Extract the (x, y) coordinate from the center of the cell holding the provided text.  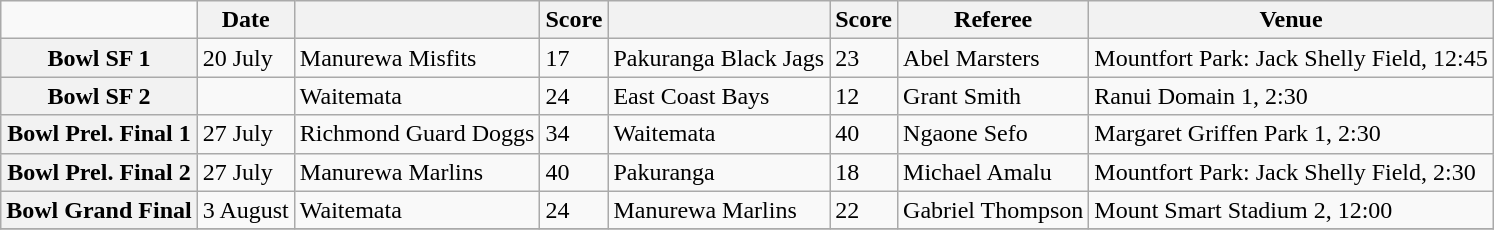
Ngaone Sefo (994, 134)
12 (864, 96)
Bowl SF 2 (99, 96)
3 August (246, 210)
Bowl Prel. Final 2 (99, 172)
Manurewa Misfits (417, 58)
Mount Smart Stadium 2, 12:00 (1291, 210)
Ranui Domain 1, 2:30 (1291, 96)
Richmond Guard Doggs (417, 134)
East Coast Bays (719, 96)
17 (574, 58)
Bowl Prel. Final 1 (99, 134)
Date (246, 20)
Grant Smith (994, 96)
Margaret Griffen Park 1, 2:30 (1291, 134)
Gabriel Thompson (994, 210)
Bowl Grand Final (99, 210)
18 (864, 172)
Pakuranga Black Jags (719, 58)
Michael Amalu (994, 172)
23 (864, 58)
34 (574, 134)
Abel Marsters (994, 58)
20 July (246, 58)
Referee (994, 20)
Pakuranga (719, 172)
22 (864, 210)
Mountfort Park: Jack Shelly Field, 12:45 (1291, 58)
Bowl SF 1 (99, 58)
Mountfort Park: Jack Shelly Field, 2:30 (1291, 172)
Venue (1291, 20)
